Scan for the cell matching the given text and deliver its (x, y) coordinate at center. 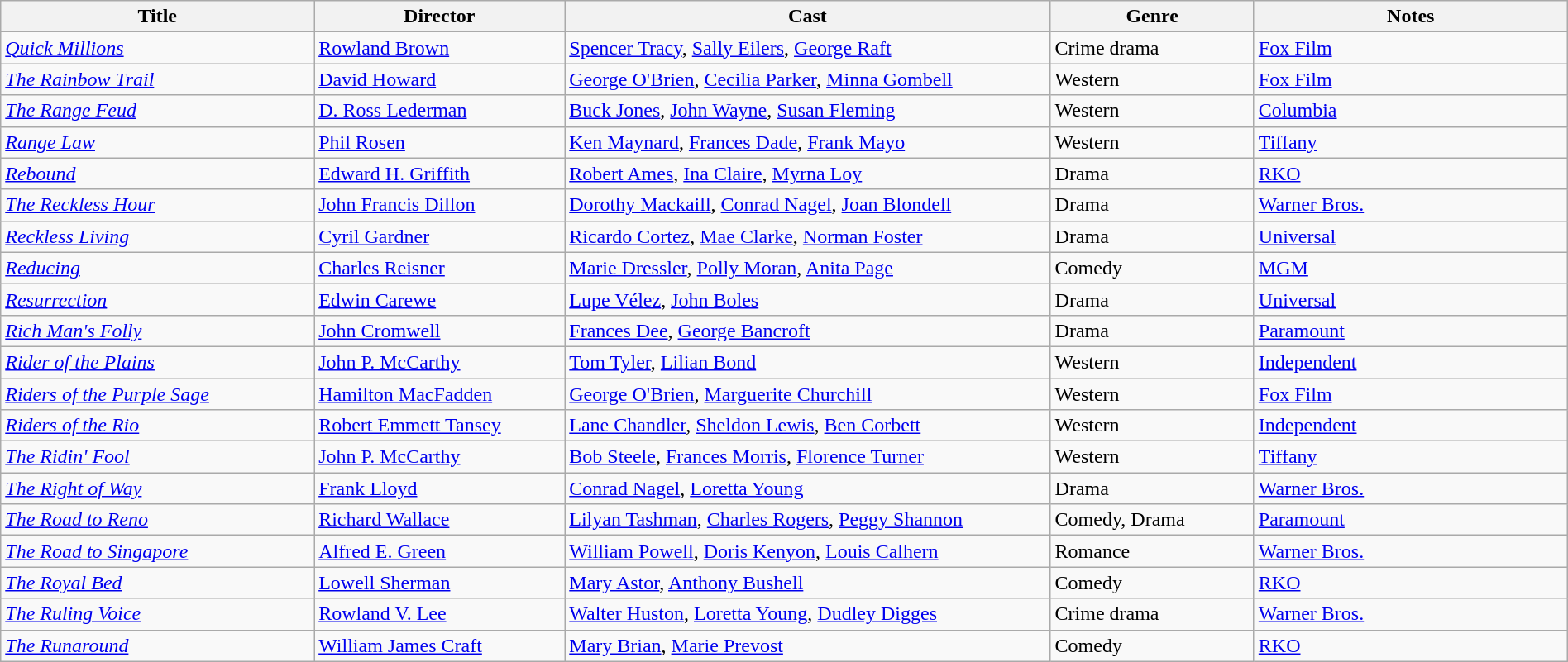
Mary Astor, Anthony Bushell (807, 583)
Tom Tyler, Lilian Bond (807, 362)
The Road to Singapore (157, 551)
Spencer Tracy, Sally Eilers, George Raft (807, 48)
David Howard (440, 79)
Edward H. Griffith (440, 174)
Genre (1152, 17)
Rowland Brown (440, 48)
Riders of the Purple Sage (157, 394)
Frances Dee, George Bancroft (807, 331)
The Road to Reno (157, 520)
The Range Feud (157, 111)
The Right of Way (157, 488)
Hamilton MacFadden (440, 394)
Phil Rosen (440, 142)
Lupe Vélez, John Boles (807, 299)
The Reckless Hour (157, 205)
William Powell, Doris Kenyon, Louis Calhern (807, 551)
The Runaround (157, 645)
George O'Brien, Marguerite Churchill (807, 394)
Ricardo Cortez, Mae Clarke, Norman Foster (807, 236)
Rebound (157, 174)
The Rainbow Trail (157, 79)
Buck Jones, John Wayne, Susan Fleming (807, 111)
Robert Emmett Tansey (440, 426)
Frank Lloyd (440, 488)
Resurrection (157, 299)
Director (440, 17)
The Ridin' Fool (157, 457)
Notes (1411, 17)
Lilyan Tashman, Charles Rogers, Peggy Shannon (807, 520)
Rowland V. Lee (440, 614)
Richard Wallace (440, 520)
The Ruling Voice (157, 614)
William James Craft (440, 645)
D. Ross Lederman (440, 111)
Rider of the Plains (157, 362)
Walter Huston, Loretta Young, Dudley Digges (807, 614)
Comedy, Drama (1152, 520)
The Royal Bed (157, 583)
Charles Reisner (440, 268)
Romance (1152, 551)
Ken Maynard, Frances Dade, Frank Mayo (807, 142)
Title (157, 17)
Lane Chandler, Sheldon Lewis, Ben Corbett (807, 426)
George O'Brien, Cecilia Parker, Minna Gombell (807, 79)
Columbia (1411, 111)
Range Law (157, 142)
Conrad Nagel, Loretta Young (807, 488)
Cast (807, 17)
Reckless Living (157, 236)
Edwin Carewe (440, 299)
Rich Man's Folly (157, 331)
Marie Dressler, Polly Moran, Anita Page (807, 268)
Riders of the Rio (157, 426)
Dorothy Mackaill, Conrad Nagel, Joan Blondell (807, 205)
Reducing (157, 268)
Alfred E. Green (440, 551)
Robert Ames, Ina Claire, Myrna Loy (807, 174)
Cyril Gardner (440, 236)
Bob Steele, Frances Morris, Florence Turner (807, 457)
John Francis Dillon (440, 205)
MGM (1411, 268)
John Cromwell (440, 331)
Mary Brian, Marie Prevost (807, 645)
Quick Millions (157, 48)
Lowell Sherman (440, 583)
